From the cell containing the given text, extract its center point as (X, Y) coordinate. 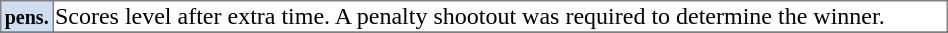
Scores level after extra time. A penalty shootout was required to determine the winner. (500, 17)
pens. (27, 17)
